Determine the [x, y] coordinate at the center of the cell enclosing the given text.  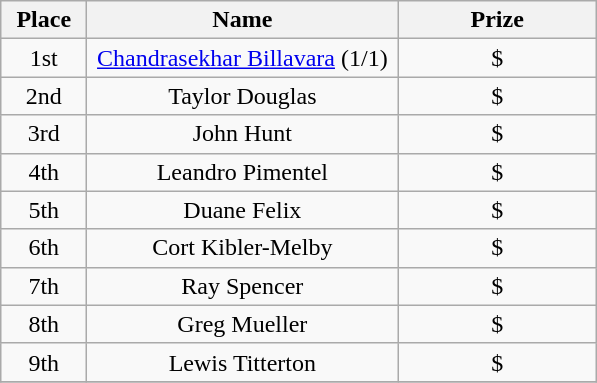
Cort Kibler-Melby [242, 248]
Chandrasekhar Billavara (1/1) [242, 58]
Greg Mueller [242, 324]
Place [44, 20]
Prize [498, 20]
Duane Felix [242, 210]
2nd [44, 96]
4th [44, 172]
5th [44, 210]
1st [44, 58]
Leandro Pimentel [242, 172]
8th [44, 324]
Taylor Douglas [242, 96]
9th [44, 362]
7th [44, 286]
Ray Spencer [242, 286]
Lewis Titterton [242, 362]
3rd [44, 134]
Name [242, 20]
John Hunt [242, 134]
6th [44, 248]
